Find where the given text appears and provide that cell's center as (x, y) coordinate. 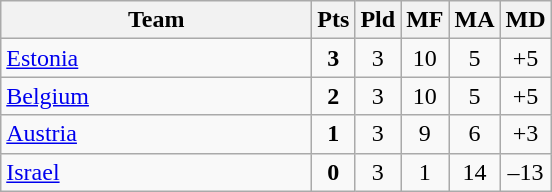
Israel (156, 172)
Estonia (156, 58)
MA (474, 20)
6 (474, 134)
Team (156, 20)
MD (526, 20)
Pld (378, 20)
9 (425, 134)
MF (425, 20)
–13 (526, 172)
Pts (334, 20)
Belgium (156, 96)
14 (474, 172)
2 (334, 96)
Austria (156, 134)
0 (334, 172)
+3 (526, 134)
